Extract the [x, y] coordinate from the center of the cell holding the provided text.  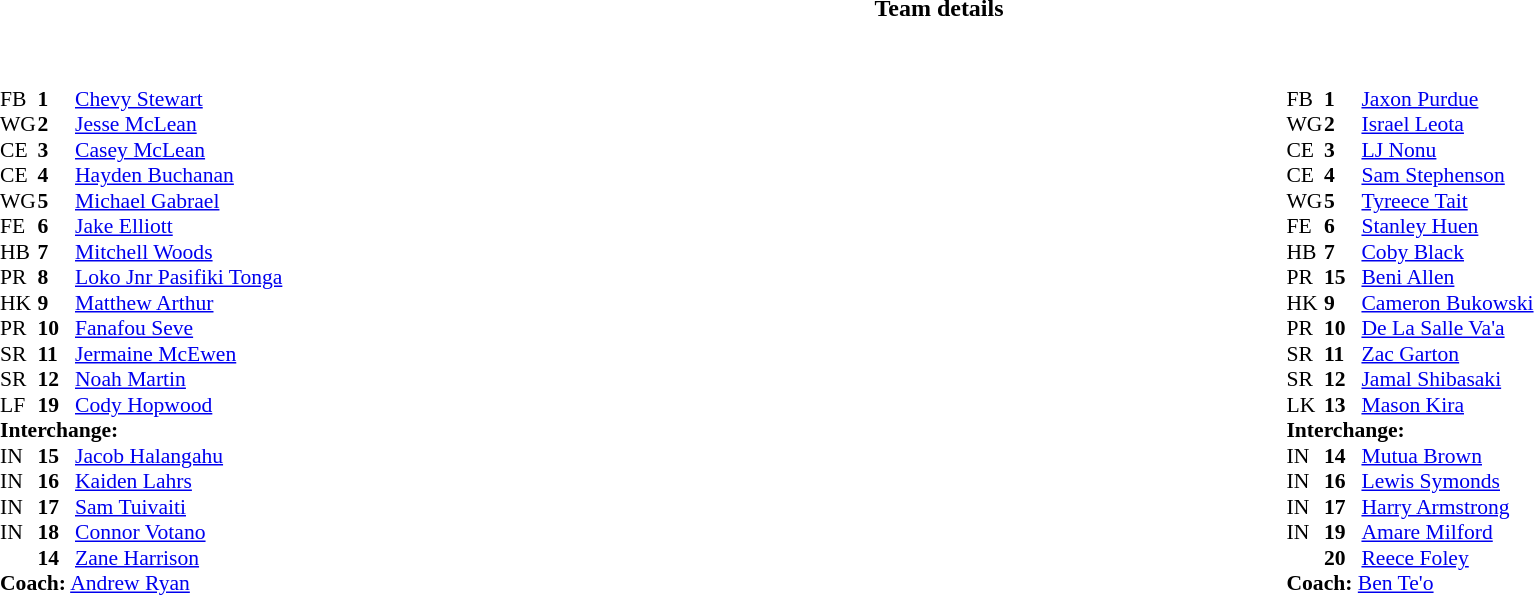
Connor Votano [178, 533]
Mason Kira [1447, 405]
Cameron Bukowski [1447, 303]
Beni Allen [1447, 277]
Reece Foley [1447, 558]
Casey McLean [178, 150]
Zane Harrison [178, 558]
Amare Milford [1447, 533]
Kaiden Lahrs [178, 481]
18 [57, 533]
Hayden Buchanan [178, 175]
Jesse McLean [178, 125]
Cody Hopwood [178, 405]
Israel Leota [1447, 125]
Noah Martin [178, 379]
Harry Armstrong [1447, 507]
Mutua Brown [1447, 456]
13 [1343, 405]
LF [19, 405]
Loko Jnr Pasifiki Tonga [178, 277]
Zac Garton [1447, 354]
Jaxon Purdue [1447, 99]
20 [1343, 558]
Coby Black [1447, 252]
Michael Gabrael [178, 201]
Jamal Shibasaki [1447, 379]
LJ Nonu [1447, 150]
Tyreece Tait [1447, 201]
Sam Tuivaiti [178, 507]
Mitchell Woods [178, 252]
Fanafou Seve [178, 329]
Matthew Arthur [178, 303]
LK [1305, 405]
Jake Elliott [178, 227]
De La Salle Va'a [1447, 329]
Stanley Huen [1447, 227]
Lewis Symonds [1447, 481]
8 [57, 277]
Jacob Halangahu [178, 456]
Jermaine McEwen [178, 354]
Chevy Stewart [178, 99]
Sam Stephenson [1447, 175]
